Provide the (X, Y) coordinate of the cell's center where the given text is located.  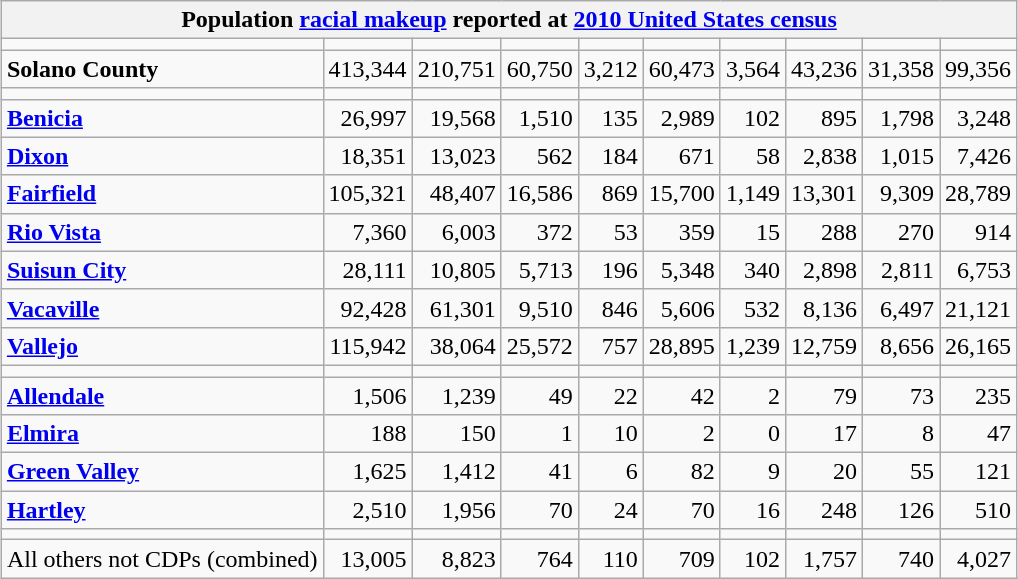
757 (610, 346)
235 (978, 395)
709 (682, 559)
2,898 (824, 270)
5,348 (682, 270)
60,473 (682, 69)
372 (540, 232)
48,407 (456, 194)
121 (978, 472)
1,149 (752, 194)
Hartley (162, 510)
740 (902, 559)
Elmira (162, 434)
869 (610, 194)
79 (824, 395)
Allendale (162, 395)
5,713 (540, 270)
Vallejo (162, 346)
2,838 (824, 156)
210,751 (456, 69)
671 (682, 156)
2,989 (682, 118)
914 (978, 232)
895 (824, 118)
110 (610, 559)
150 (456, 434)
846 (610, 308)
92,428 (368, 308)
Population racial makeup reported at 2010 United States census (508, 20)
764 (540, 559)
13,005 (368, 559)
Fairfield (162, 194)
8 (902, 434)
340 (752, 270)
3,212 (610, 69)
248 (824, 510)
5,606 (682, 308)
Dixon (162, 156)
562 (540, 156)
26,997 (368, 118)
0 (752, 434)
Suisun City (162, 270)
13,023 (456, 156)
2,510 (368, 510)
4,027 (978, 559)
Benicia (162, 118)
7,360 (368, 232)
3,248 (978, 118)
58 (752, 156)
10 (610, 434)
413,344 (368, 69)
1,798 (902, 118)
42 (682, 395)
1,510 (540, 118)
43,236 (824, 69)
All others not CDPs (combined) (162, 559)
6 (610, 472)
28,789 (978, 194)
1,015 (902, 156)
8,136 (824, 308)
1 (540, 434)
7,426 (978, 156)
9 (752, 472)
22 (610, 395)
270 (902, 232)
21,121 (978, 308)
3,564 (752, 69)
53 (610, 232)
1,625 (368, 472)
1,506 (368, 395)
Green Valley (162, 472)
18,351 (368, 156)
15 (752, 232)
60,750 (540, 69)
2,811 (902, 270)
12,759 (824, 346)
41 (540, 472)
184 (610, 156)
8,823 (456, 559)
1,956 (456, 510)
9,510 (540, 308)
135 (610, 118)
126 (902, 510)
115,942 (368, 346)
82 (682, 472)
26,165 (978, 346)
73 (902, 395)
8,656 (902, 346)
38,064 (456, 346)
24 (610, 510)
16 (752, 510)
6,753 (978, 270)
510 (978, 510)
28,111 (368, 270)
13,301 (824, 194)
Solano County (162, 69)
1,412 (456, 472)
532 (752, 308)
196 (610, 270)
25,572 (540, 346)
1,757 (824, 559)
359 (682, 232)
9,309 (902, 194)
6,003 (456, 232)
15,700 (682, 194)
49 (540, 395)
288 (824, 232)
28,895 (682, 346)
31,358 (902, 69)
17 (824, 434)
10,805 (456, 270)
61,301 (456, 308)
105,321 (368, 194)
20 (824, 472)
188 (368, 434)
99,356 (978, 69)
Rio Vista (162, 232)
55 (902, 472)
16,586 (540, 194)
19,568 (456, 118)
Vacaville (162, 308)
6,497 (902, 308)
47 (978, 434)
